Detect which cell encompasses the target text, then output its (x, y) center coordinate. 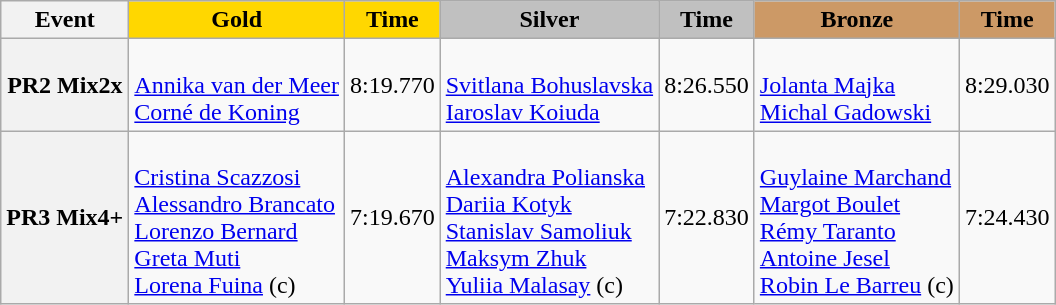
8:26.550 (707, 85)
PR2 Mix2x (65, 85)
7:19.670 (392, 218)
Jolanta MajkaMichal Gadowski (856, 85)
Gold (237, 20)
8:29.030 (1007, 85)
Event (65, 20)
Bronze (856, 20)
7:22.830 (707, 218)
8:19.770 (392, 85)
PR3 Mix4+ (65, 218)
Cristina ScazzosiAlessandro BrancatoLorenzo BernardGreta MutiLorena Fuina (c) (237, 218)
7:24.430 (1007, 218)
Svitlana BohuslavskaIaroslav Koiuda (549, 85)
Guylaine MarchandMargot BouletRémy TarantoAntoine JeselRobin Le Barreu (c) (856, 218)
Alexandra PolianskaDariia KotykStanislav SamoliukMaksym ZhukYuliia Malasay (c) (549, 218)
Silver (549, 20)
Annika van der MeerCorné de Koning (237, 85)
